Capture the cell that displays the provided text and extract its (X, Y) central coordinate. 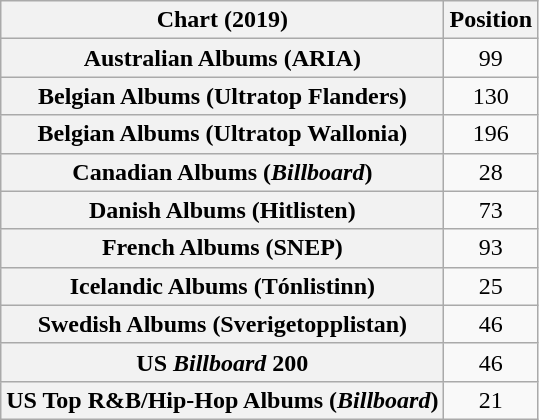
Australian Albums (ARIA) (222, 58)
Chart (2019) (222, 20)
99 (491, 58)
73 (491, 210)
93 (491, 248)
Canadian Albums (Billboard) (222, 172)
Icelandic Albums (Tónlistinn) (222, 286)
28 (491, 172)
196 (491, 134)
French Albums (SNEP) (222, 248)
25 (491, 286)
130 (491, 96)
Belgian Albums (Ultratop Flanders) (222, 96)
21 (491, 400)
Danish Albums (Hitlisten) (222, 210)
Belgian Albums (Ultratop Wallonia) (222, 134)
US Top R&B/Hip-Hop Albums (Billboard) (222, 400)
Swedish Albums (Sverigetopplistan) (222, 324)
Position (491, 20)
US Billboard 200 (222, 362)
